Search for the cell housing the specified text and yield its [X, Y] center coordinate. 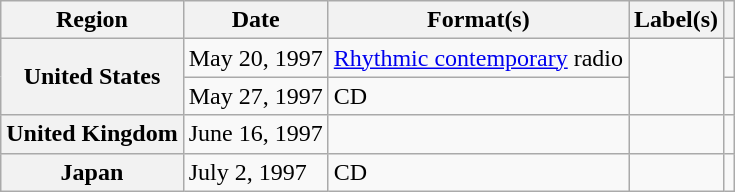
May 20, 1997 [256, 58]
June 16, 1997 [256, 134]
United States [92, 77]
Region [92, 20]
Format(s) [478, 20]
Date [256, 20]
United Kingdom [92, 134]
July 2, 1997 [256, 172]
Label(s) [676, 20]
May 27, 1997 [256, 96]
Rhythmic contemporary radio [478, 58]
Japan [92, 172]
